Scan for the cell matching the given text and deliver its [X, Y] coordinate at center. 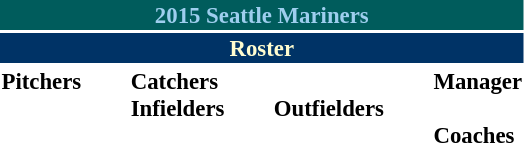
2015 Seattle Mariners [262, 15]
Roster [262, 48]
